Pinpoint the cell where the given text exists, returning its [X, Y] midpoint coordinate. 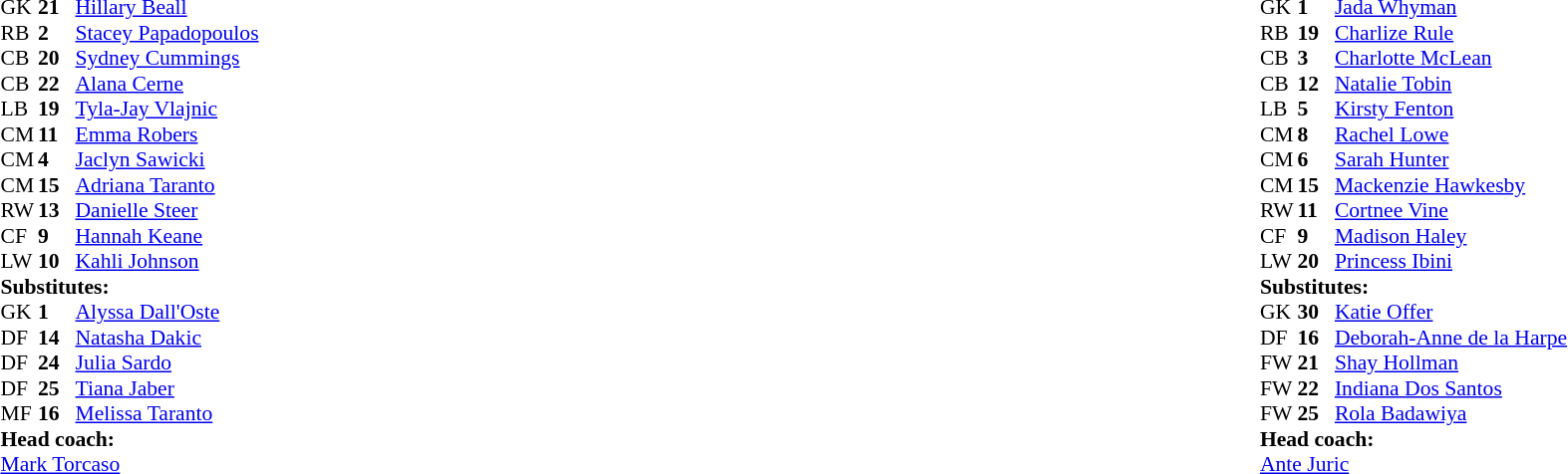
Deborah-Anne de la Harpe [1451, 338]
Rachel Lowe [1451, 134]
2 [57, 33]
Natalie Tobin [1451, 84]
Stacey Papadopoulos [167, 33]
Madison Haley [1451, 236]
MF [19, 413]
12 [1316, 84]
Charlotte McLean [1451, 59]
24 [57, 363]
21 [1316, 363]
Julia Sardo [167, 363]
Adriana Taranto [167, 185]
Melissa Taranto [167, 413]
Tyla-Jay Vlajnic [167, 109]
Kirsty Fenton [1451, 109]
Natasha Dakic [167, 338]
Rola Badawiya [1451, 413]
Danielle Steer [167, 210]
10 [57, 262]
Shay Hollman [1451, 363]
Charlize Rule [1451, 33]
Sydney Cummings [167, 59]
13 [57, 210]
Tiana Jaber [167, 388]
Alyssa Dall'Oste [167, 312]
Katie Offer [1451, 312]
6 [1316, 160]
5 [1316, 109]
8 [1316, 134]
Princess Ibini [1451, 262]
Jaclyn Sawicki [167, 160]
Cortnee Vine [1451, 210]
Emma Robers [167, 134]
Alana Cerne [167, 84]
1 [57, 312]
Indiana Dos Santos [1451, 388]
Hannah Keane [167, 236]
30 [1316, 312]
3 [1316, 59]
4 [57, 160]
14 [57, 338]
Sarah Hunter [1451, 160]
Kahli Johnson [167, 262]
Mackenzie Hawkesby [1451, 185]
